Pinpoint the cell where the given text exists, returning its [x, y] midpoint coordinate. 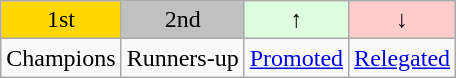
Promoted [296, 58]
↑ [296, 20]
Champions [61, 58]
Relegated [402, 58]
1st [61, 20]
2nd [182, 20]
↓ [402, 20]
Runners-up [182, 58]
